Find where the given text appears and provide that cell's center as (X, Y) coordinate. 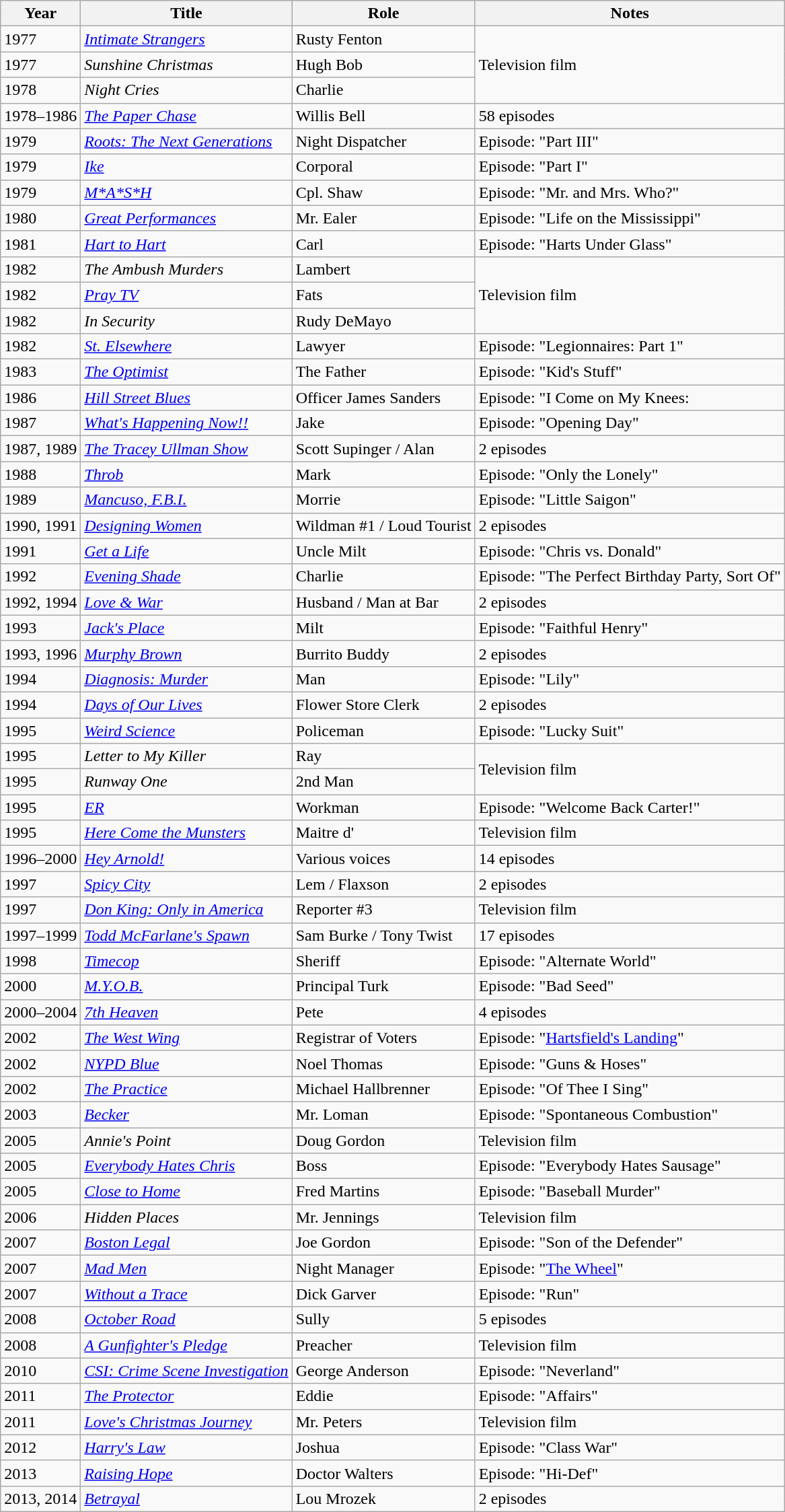
The Practice (186, 1089)
2nd Man (383, 782)
1991 (40, 551)
Lem / Flaxson (383, 884)
Husband / Man at Bar (383, 602)
Spicy City (186, 884)
Hey Arnold! (186, 859)
Roots: The Next Generations (186, 141)
Don King: Only in America (186, 910)
A Gunfighter's Pledge (186, 1345)
1998 (40, 961)
Episode: "Part I" (630, 167)
Mad Men (186, 1268)
Burrito Buddy (383, 653)
Sam Burke / Tony Twist (383, 935)
Episode: "Only the Lonely" (630, 474)
Episode: "Alternate World" (630, 961)
2012 (40, 1447)
Episode: "Mr. and Mrs. Who?" (630, 192)
Willis Bell (383, 116)
Episode: "Hartsfield's Landing" (630, 1038)
Episode: "Little Saigon" (630, 500)
1996–2000 (40, 859)
Episode: "Opening Day" (630, 423)
Episode: "Hi-Def" (630, 1473)
1989 (40, 500)
Episode: "Of Thee I Sing" (630, 1089)
1993 (40, 628)
2010 (40, 1371)
Episode: "Run" (630, 1294)
The Protector (186, 1396)
1988 (40, 474)
Episode: "The Wheel" (630, 1268)
Hugh Bob (383, 65)
Rusty Fenton (383, 39)
1993, 1996 (40, 653)
Reporter #3 (383, 910)
Mr. Loman (383, 1114)
Mr. Jennings (383, 1217)
Episode: "The Perfect Birthday Party, Sort Of" (630, 577)
Days of Our Lives (186, 705)
Episode: "Neverland" (630, 1371)
Murphy Brown (186, 653)
Maitre d' (383, 833)
George Anderson (383, 1371)
Ray (383, 756)
Night Dispatcher (383, 141)
Hill Street Blues (186, 398)
Episode: "Baseball Murder" (630, 1192)
Great Performances (186, 218)
Episode: "Lucky Suit" (630, 730)
Episode: "Welcome Back Carter!" (630, 807)
Dick Garver (383, 1294)
Episode: "Part III" (630, 141)
Fats (383, 295)
Night Cries (186, 90)
Harry's Law (186, 1447)
Title (186, 13)
Wildman #1 / Loud Tourist (383, 526)
Becker (186, 1114)
Diagnosis: Murder (186, 679)
Boss (383, 1166)
Jake (383, 423)
2013 (40, 1473)
Sunshine Christmas (186, 65)
Here Come the Munsters (186, 833)
1992, 1994 (40, 602)
Sully (383, 1320)
1978 (40, 90)
Night Manager (383, 1268)
Todd McFarlane's Spawn (186, 935)
1981 (40, 244)
Close to Home (186, 1192)
The Optimist (186, 372)
Mark (383, 474)
The Paper Chase (186, 116)
Man (383, 679)
Everybody Hates Chris (186, 1166)
Episode: "Affairs" (630, 1396)
Episode: "Guns & Hoses" (630, 1063)
1997–1999 (40, 935)
Annie's Point (186, 1141)
Lou Mrozek (383, 1499)
Intimate Strangers (186, 39)
Pray TV (186, 295)
Notes (630, 13)
Role (383, 13)
Policeman (383, 730)
October Road (186, 1320)
Jack's Place (186, 628)
2000 (40, 986)
Episode: "Lily" (630, 679)
Ike (186, 167)
1987 (40, 423)
Weird Science (186, 730)
Love's Christmas Journey (186, 1422)
Episode: "Bad Seed" (630, 986)
Cpl. Shaw (383, 192)
Get a Life (186, 551)
Preacher (383, 1345)
Year (40, 13)
Episode: "Class War" (630, 1447)
2013, 2014 (40, 1499)
ER (186, 807)
1980 (40, 218)
In Security (186, 321)
Noel Thomas (383, 1063)
What's Happening Now!! (186, 423)
Without a Trace (186, 1294)
Officer James Sanders (383, 398)
Timecop (186, 961)
14 episodes (630, 859)
1986 (40, 398)
Episode: "Chris vs. Donald" (630, 551)
The Ambush Murders (186, 269)
1983 (40, 372)
Runway One (186, 782)
Mancuso, F.B.I. (186, 500)
2006 (40, 1217)
Rudy DeMayo (383, 321)
Evening Shade (186, 577)
17 episodes (630, 935)
Episode: "Spontaneous Combustion" (630, 1114)
Michael Hallbrenner (383, 1089)
NYPD Blue (186, 1063)
Episode: "Legionnaires: Part 1" (630, 347)
Fred Martins (383, 1192)
Designing Women (186, 526)
Pete (383, 1012)
Episode: "Everybody Hates Sausage" (630, 1166)
1978–1986 (40, 116)
Joshua (383, 1447)
Love & War (186, 602)
Lawyer (383, 347)
M*A*S*H (186, 192)
CSI: Crime Scene Investigation (186, 1371)
Episode: "Faithful Henry" (630, 628)
Registrar of Voters (383, 1038)
Betrayal (186, 1499)
Episode: "Son of the Defender" (630, 1243)
4 episodes (630, 1012)
2000–2004 (40, 1012)
Scott Supinger / Alan (383, 449)
Workman (383, 807)
Carl (383, 244)
1992 (40, 577)
Eddie (383, 1396)
Raising Hope (186, 1473)
1987, 1989 (40, 449)
Various voices (383, 859)
St. Elsewhere (186, 347)
2003 (40, 1114)
Lambert (383, 269)
Letter to My Killer (186, 756)
Morrie (383, 500)
Hidden Places (186, 1217)
Joe Gordon (383, 1243)
Episode: "Kid's Stuff" (630, 372)
Corporal (383, 167)
M.Y.O.B. (186, 986)
58 episodes (630, 116)
Episode: "Life on the Mississippi" (630, 218)
Doug Gordon (383, 1141)
Hart to Hart (186, 244)
7th Heaven (186, 1012)
Flower Store Clerk (383, 705)
Episode: "I Come on My Knees: (630, 398)
Mr. Peters (383, 1422)
Throb (186, 474)
Milt (383, 628)
The Father (383, 372)
5 episodes (630, 1320)
Principal Turk (383, 986)
Boston Legal (186, 1243)
1990, 1991 (40, 526)
Episode: "Harts Under Glass" (630, 244)
Doctor Walters (383, 1473)
The West Wing (186, 1038)
Mr. Ealer (383, 218)
The Tracey Ullman Show (186, 449)
Sheriff (383, 961)
Uncle Milt (383, 551)
